Search for the cell housing the specified text and yield its [X, Y] center coordinate. 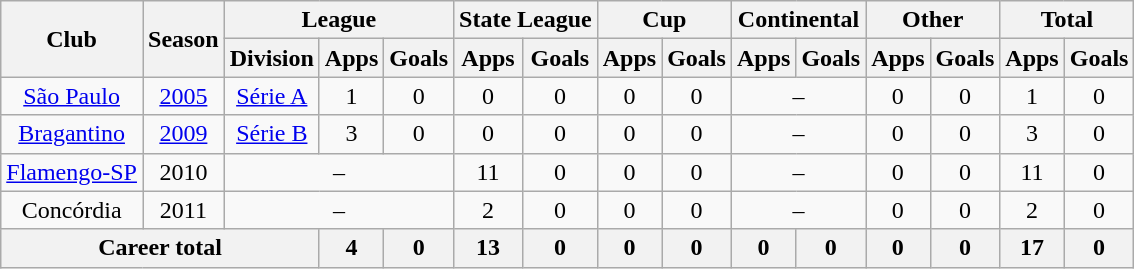
2005 [183, 96]
17 [1032, 248]
Cup [664, 20]
Bragantino [72, 134]
2011 [183, 210]
13 [488, 248]
Série B [272, 134]
Flamengo-SP [72, 172]
State League [526, 20]
Continental [798, 20]
Total [1067, 20]
Club [72, 39]
São Paulo [72, 96]
Concórdia [72, 210]
Other [933, 20]
Série A [272, 96]
Career total [160, 248]
League [338, 20]
2010 [183, 172]
Season [183, 39]
Division [272, 58]
2009 [183, 134]
4 [351, 248]
